Capture the cell that displays the provided text and extract its (X, Y) central coordinate. 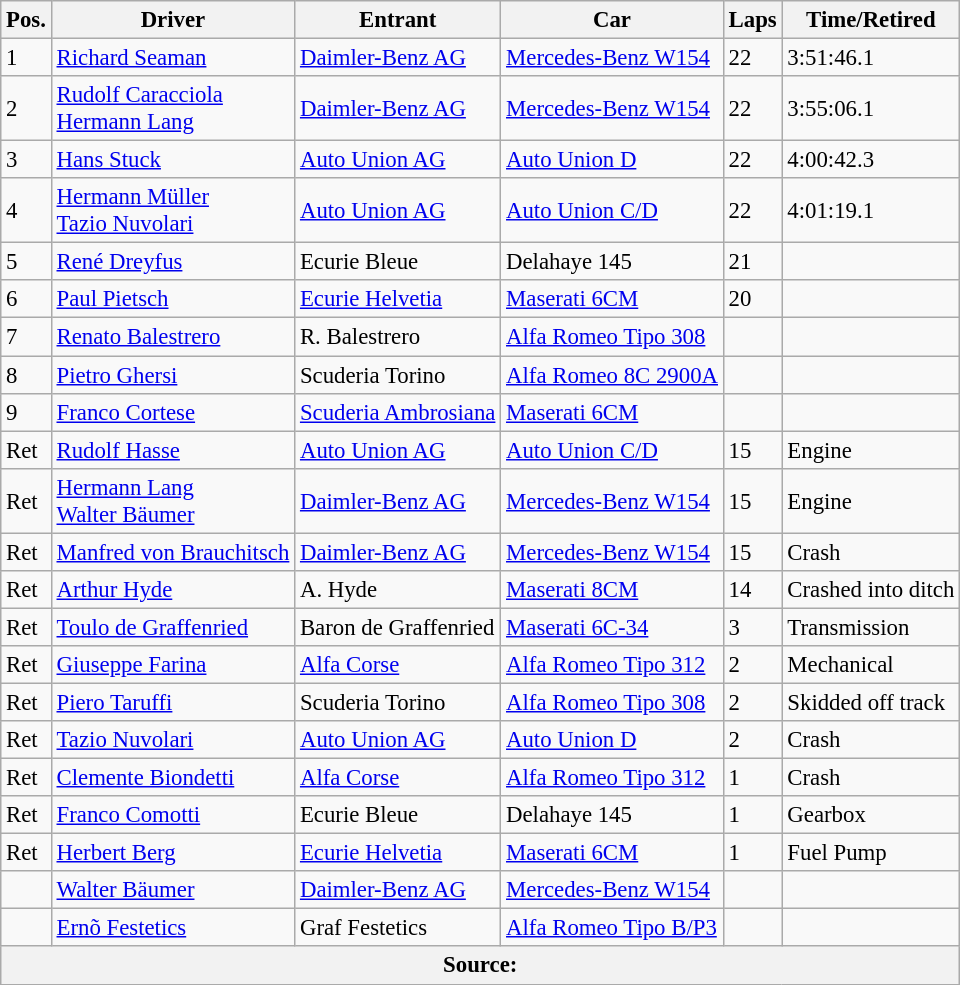
7 (26, 337)
3:55:06.1 (871, 108)
6 (26, 299)
A. Hyde (398, 590)
René Dreyfus (172, 262)
4:00:42.3 (871, 160)
Rudolf Caracciola Hermann Lang (172, 108)
Alfa Romeo Tipo B/P3 (612, 928)
Hermann Lang Walter Bäumer (172, 500)
Clemente Biondetti (172, 778)
Franco Comotti (172, 815)
Hermann Müller Tazio Nuvolari (172, 210)
R. Balestrero (398, 337)
Gearbox (871, 815)
Car (612, 20)
Tazio Nuvolari (172, 740)
Franco Cortese (172, 412)
Crashed into ditch (871, 590)
Ernõ Festetics (172, 928)
Toulo de Graffenried (172, 627)
Manfred von Brauchitsch (172, 552)
3:51:46.1 (871, 58)
Maserati 6C-34 (612, 627)
14 (752, 590)
Entrant (398, 20)
Maserati 8CM (612, 590)
Transmission (871, 627)
Giuseppe Farina (172, 665)
Laps (752, 20)
Richard Seaman (172, 58)
Piero Taruffi (172, 702)
20 (752, 299)
Skidded off track (871, 702)
Scuderia Ambrosiana (398, 412)
Pos. (26, 20)
21 (752, 262)
Rudolf Hasse (172, 450)
Mechanical (871, 665)
Herbert Berg (172, 853)
Paul Pietsch (172, 299)
4:01:19.1 (871, 210)
Fuel Pump (871, 853)
Graf Festetics (398, 928)
4 (26, 210)
Pietro Ghersi (172, 375)
Source: (480, 966)
Time/Retired (871, 20)
Arthur Hyde (172, 590)
5 (26, 262)
Renato Balestrero (172, 337)
8 (26, 375)
Walter Bäumer (172, 890)
Hans Stuck (172, 160)
9 (26, 412)
Driver (172, 20)
Alfa Romeo 8C 2900A (612, 375)
Baron de Graffenried (398, 627)
